Return the (x, y) coordinate for the center point of the cell that contains the specified text.  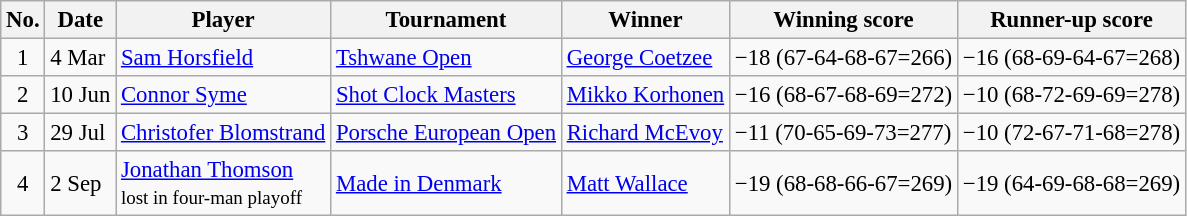
4 Mar (80, 58)
1 (23, 58)
Tshwane Open (446, 58)
−18 (67-64-68-67=266) (843, 58)
Mikko Korhonen (645, 95)
−19 (64-69-68-68=269) (1071, 184)
−19 (68-68-66-67=269) (843, 184)
Player (224, 20)
2 (23, 95)
−10 (68-72-69-69=278) (1071, 95)
Matt Wallace (645, 184)
−10 (72-67-71-68=278) (1071, 133)
−16 (68-67-68-69=272) (843, 95)
Winning score (843, 20)
Runner-up score (1071, 20)
−16 (68-69-64-67=268) (1071, 58)
4 (23, 184)
Winner (645, 20)
−11 (70-65-69-73=277) (843, 133)
10 Jun (80, 95)
Date (80, 20)
29 Jul (80, 133)
Sam Horsfield (224, 58)
Christofer Blomstrand (224, 133)
Porsche European Open (446, 133)
Made in Denmark (446, 184)
Jonathan Thomsonlost in four-man playoff (224, 184)
Shot Clock Masters (446, 95)
No. (23, 20)
3 (23, 133)
George Coetzee (645, 58)
Connor Syme (224, 95)
Tournament (446, 20)
2 Sep (80, 184)
Richard McEvoy (645, 133)
